From the cell containing the given text, extract its center point as (x, y) coordinate. 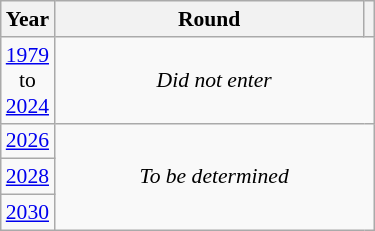
2028 (28, 177)
Round (209, 19)
1979to2024 (28, 80)
2026 (28, 141)
2030 (28, 213)
Did not enter (214, 80)
Year (28, 19)
To be determined (214, 176)
